Return the (x, y) coordinate for the center point of the cell that contains the specified text.  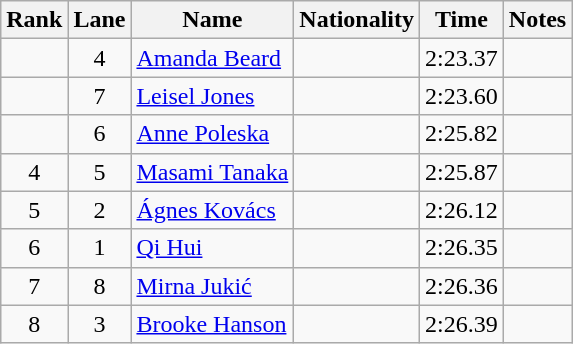
2:26.35 (462, 248)
Amanda Beard (212, 58)
Name (212, 20)
Brooke Hanson (212, 324)
2:25.87 (462, 172)
Anne Poleska (212, 134)
Rank (34, 20)
2:23.60 (462, 96)
Ágnes Kovács (212, 210)
2:26.36 (462, 286)
Time (462, 20)
2 (100, 210)
Nationality (357, 20)
2:26.12 (462, 210)
1 (100, 248)
Qi Hui (212, 248)
2:23.37 (462, 58)
Lane (100, 20)
Mirna Jukić (212, 286)
2:25.82 (462, 134)
Leisel Jones (212, 96)
2:26.39 (462, 324)
3 (100, 324)
Notes (537, 20)
Masami Tanaka (212, 172)
